Capture the cell that displays the provided text and extract its [x, y] central coordinate. 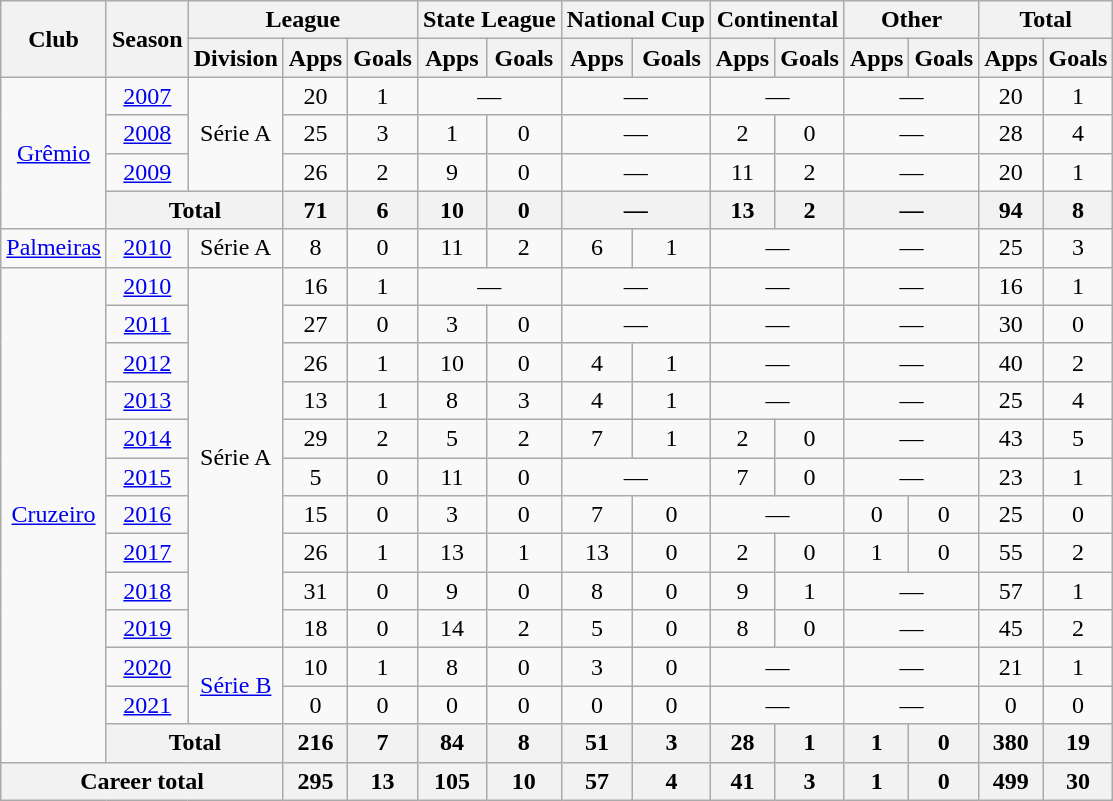
19 [1078, 743]
Grêmio [54, 153]
Club [54, 39]
2018 [147, 591]
League [302, 20]
14 [452, 629]
Division [236, 58]
71 [315, 210]
2008 [147, 134]
2011 [147, 324]
Other [911, 20]
Continental [777, 20]
105 [452, 781]
2007 [147, 96]
27 [315, 324]
2020 [147, 667]
Série B [236, 686]
380 [1011, 743]
Cruzeiro [54, 514]
41 [742, 781]
55 [1011, 553]
31 [315, 591]
2017 [147, 553]
40 [1011, 362]
2014 [147, 438]
2012 [147, 362]
State League [489, 20]
2016 [147, 515]
23 [1011, 477]
45 [1011, 629]
499 [1011, 781]
National Cup [636, 20]
2015 [147, 477]
Palmeiras [54, 248]
Career total [142, 781]
15 [315, 515]
51 [597, 743]
295 [315, 781]
2013 [147, 400]
21 [1011, 667]
2009 [147, 172]
Season [147, 39]
18 [315, 629]
84 [452, 743]
2019 [147, 629]
2021 [147, 705]
29 [315, 438]
43 [1011, 438]
94 [1011, 210]
216 [315, 743]
